Detect which cell encompasses the target text, then output its (x, y) center coordinate. 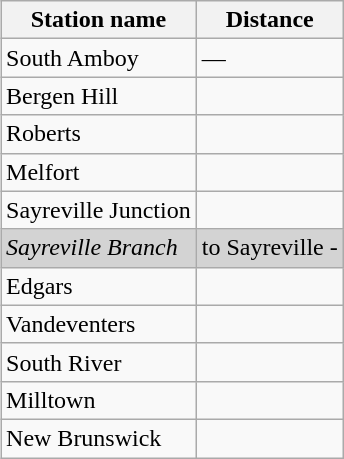
Distance (270, 20)
Milltown (99, 400)
— (270, 58)
Roberts (99, 134)
Edgars (99, 286)
Sayreville Junction (99, 210)
Sayreville Branch (99, 248)
South River (99, 362)
Vandeventers (99, 324)
Bergen Hill (99, 96)
Station name (99, 20)
South Amboy (99, 58)
New Brunswick (99, 438)
to Sayreville - (270, 248)
Melfort (99, 172)
